Scan for the cell matching the given text and deliver its (x, y) coordinate at center. 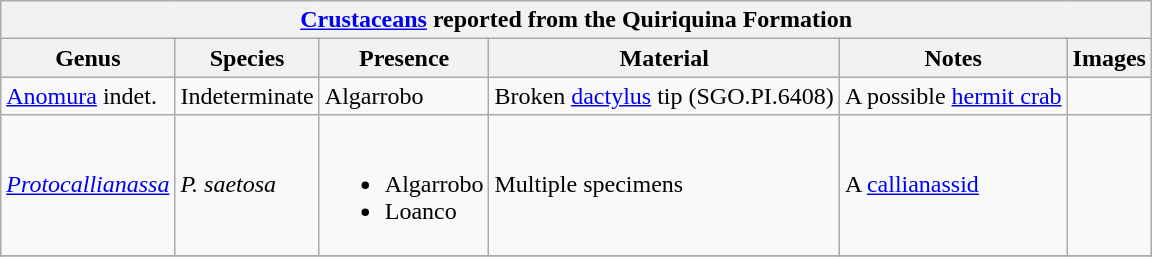
Genus (88, 58)
Anomura indet. (88, 96)
Material (664, 58)
Crustaceans reported from the Quiriquina Formation (576, 20)
Indeterminate (247, 96)
Species (247, 58)
Images (1109, 58)
P. saetosa (247, 185)
Notes (953, 58)
Algarrobo (404, 96)
Protocallianassa (88, 185)
Presence (404, 58)
Broken dactylus tip (SGO.PI.6408) (664, 96)
Multiple specimens (664, 185)
AlgarroboLoanco (404, 185)
A callianassid (953, 185)
A possible hermit crab (953, 96)
